Provide the (x, y) coordinate of the cell's center where the given text is located.  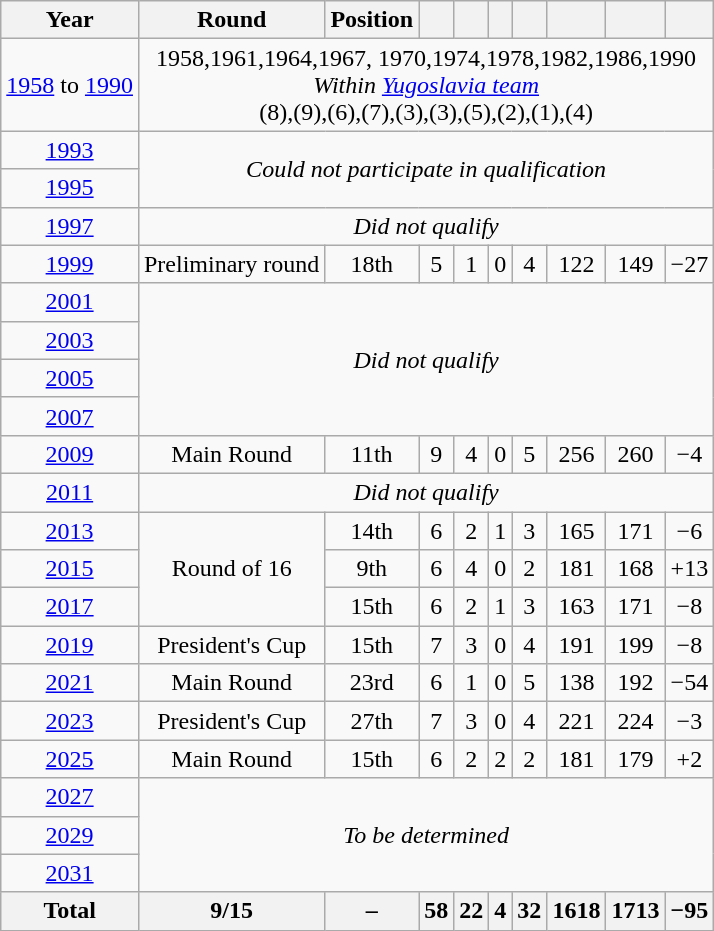
1958 to 1990 (70, 85)
23rd (372, 683)
14th (372, 531)
2025 (70, 759)
−95 (690, 911)
199 (636, 645)
9/15 (231, 911)
165 (576, 531)
– (372, 911)
58 (436, 911)
2007 (70, 416)
149 (636, 264)
32 (530, 911)
168 (636, 569)
1958,1961,1964,1967, 1970,1974,1978,1982,1986,1990 Within Yugoslavia team (8),(9),(6),(7),(3),(3),(5),(2),(1),(4) (426, 85)
Could not participate in qualification (426, 169)
256 (576, 454)
Preliminary round (231, 264)
2023 (70, 721)
18th (372, 264)
1999 (70, 264)
122 (576, 264)
−4 (690, 454)
2013 (70, 531)
+2 (690, 759)
1618 (576, 911)
Round (231, 20)
Round of 16 (231, 569)
2027 (70, 797)
2031 (70, 873)
2003 (70, 340)
224 (636, 721)
1997 (70, 226)
163 (576, 607)
2009 (70, 454)
2021 (70, 683)
192 (636, 683)
191 (576, 645)
2005 (70, 378)
Total (70, 911)
2015 (70, 569)
2001 (70, 302)
9th (372, 569)
Position (372, 20)
−27 (690, 264)
11th (372, 454)
9 (436, 454)
1993 (70, 150)
−54 (690, 683)
−3 (690, 721)
2029 (70, 835)
22 (472, 911)
2019 (70, 645)
1995 (70, 188)
221 (576, 721)
Year (70, 20)
1713 (636, 911)
179 (636, 759)
138 (576, 683)
−6 (690, 531)
260 (636, 454)
To be determined (426, 835)
27th (372, 721)
+13 (690, 569)
2017 (70, 607)
2011 (70, 492)
